Output the [x, y] coordinate of the center of the cell containing the given text.  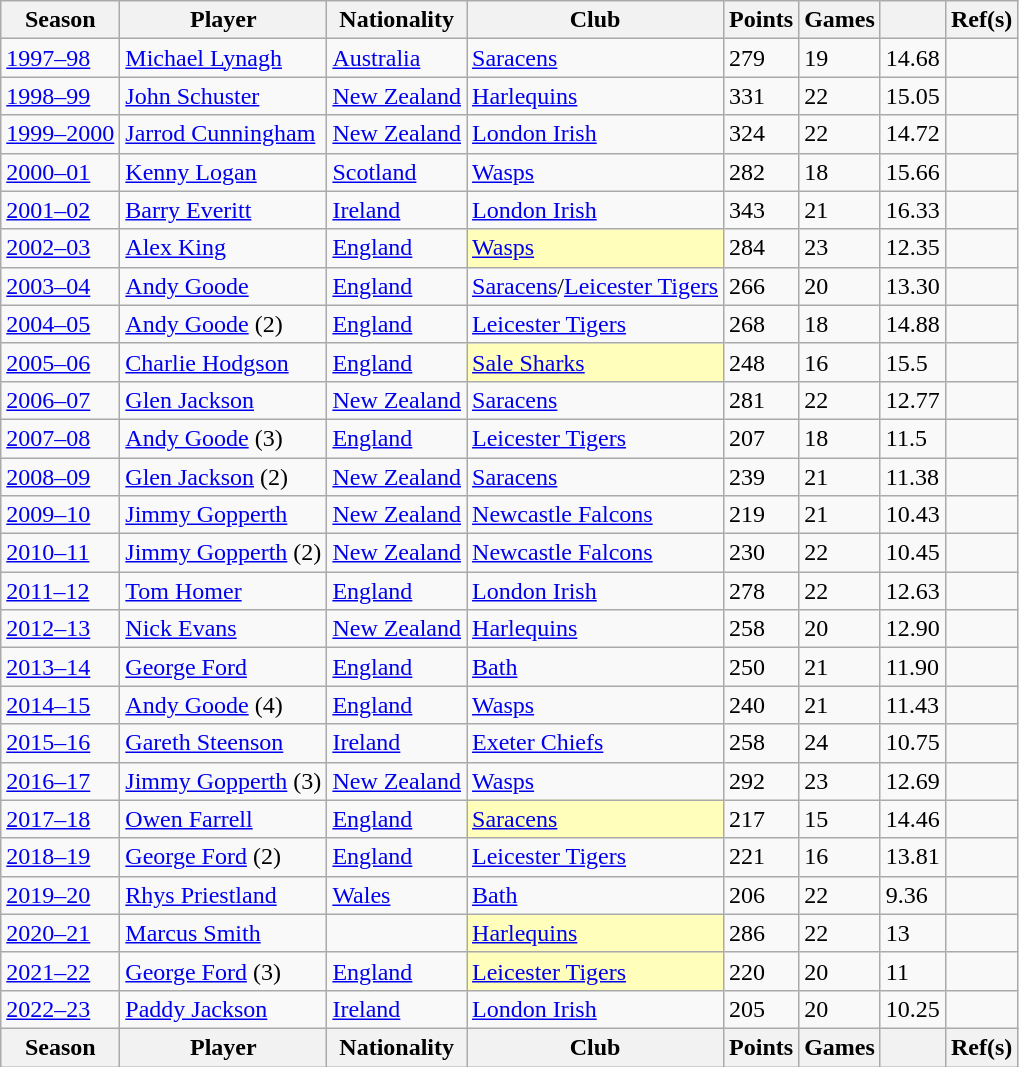
Rhys Priestland [224, 895]
230 [762, 553]
Tom Homer [224, 591]
11.90 [912, 667]
15.05 [912, 96]
206 [762, 895]
2019–20 [60, 895]
2001–02 [60, 210]
George Ford (3) [224, 971]
Owen Farrell [224, 819]
George Ford (2) [224, 857]
Jimmy Gopperth (2) [224, 553]
2006–07 [60, 400]
Michael Lynagh [224, 58]
2005–06 [60, 362]
11.38 [912, 477]
279 [762, 58]
292 [762, 781]
12.35 [912, 248]
Nick Evans [224, 629]
16.33 [912, 210]
2022–23 [60, 1009]
324 [762, 134]
12.77 [912, 400]
Jarrod Cunningham [224, 134]
Glen Jackson (2) [224, 477]
2020–21 [60, 933]
205 [762, 1009]
286 [762, 933]
14.68 [912, 58]
George Ford [224, 667]
1999–2000 [60, 134]
2014–15 [60, 705]
219 [762, 515]
2015–16 [60, 743]
282 [762, 172]
331 [762, 96]
240 [762, 705]
207 [762, 438]
11 [912, 971]
Saracens/Leicester Tigers [596, 286]
2007–08 [60, 438]
2017–18 [60, 819]
Scotland [397, 172]
9.36 [912, 895]
2003–04 [60, 286]
221 [762, 857]
12.69 [912, 781]
10.75 [912, 743]
14.88 [912, 324]
2012–13 [60, 629]
24 [840, 743]
Andy Goode (3) [224, 438]
239 [762, 477]
Kenny Logan [224, 172]
248 [762, 362]
Marcus Smith [224, 933]
Wales [397, 895]
11.43 [912, 705]
2000–01 [60, 172]
2004–05 [60, 324]
Gareth Steenson [224, 743]
Andy Goode (4) [224, 705]
278 [762, 591]
Barry Everitt [224, 210]
Jimmy Gopperth (3) [224, 781]
13.30 [912, 286]
19 [840, 58]
343 [762, 210]
2018–19 [60, 857]
284 [762, 248]
2011–12 [60, 591]
2021–22 [60, 971]
Charlie Hodgson [224, 362]
15.5 [912, 362]
220 [762, 971]
1997–98 [60, 58]
10.45 [912, 553]
14.46 [912, 819]
Alex King [224, 248]
1998–99 [60, 96]
2002–03 [60, 248]
12.90 [912, 629]
Australia [397, 58]
Andy Goode [224, 286]
14.72 [912, 134]
John Schuster [224, 96]
2008–09 [60, 477]
281 [762, 400]
Paddy Jackson [224, 1009]
266 [762, 286]
13.81 [912, 857]
15.66 [912, 172]
217 [762, 819]
11.5 [912, 438]
2010–11 [60, 553]
250 [762, 667]
10.43 [912, 515]
13 [912, 933]
Jimmy Gopperth [224, 515]
268 [762, 324]
15 [840, 819]
2009–10 [60, 515]
Andy Goode (2) [224, 324]
10.25 [912, 1009]
Sale Sharks [596, 362]
Glen Jackson [224, 400]
2016–17 [60, 781]
12.63 [912, 591]
Exeter Chiefs [596, 743]
2013–14 [60, 667]
